Search for the cell housing the specified text and yield its [x, y] center coordinate. 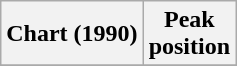
Peakposition [189, 34]
Chart (1990) [72, 34]
